Scan for the cell matching the given text and deliver its [x, y] coordinate at center. 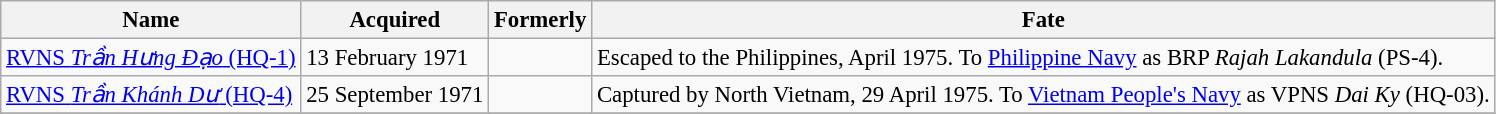
Captured by North Vietnam, 29 April 1975. To Vietnam People's Navy as VPNS Dai Ky (HQ-03). [1044, 95]
25 September 1971 [395, 95]
RVNS Trần Hưng Đạo (HQ-1) [151, 58]
Acquired [395, 20]
RVNS Trần Khánh Dư (HQ-4) [151, 95]
13 February 1971 [395, 58]
Name [151, 20]
Fate [1044, 20]
Formerly [540, 20]
Escaped to the Philippines, April 1975. To Philippine Navy as BRP Rajah Lakandula (PS-4). [1044, 58]
